Find where the given text appears and provide that cell's center as [x, y] coordinate. 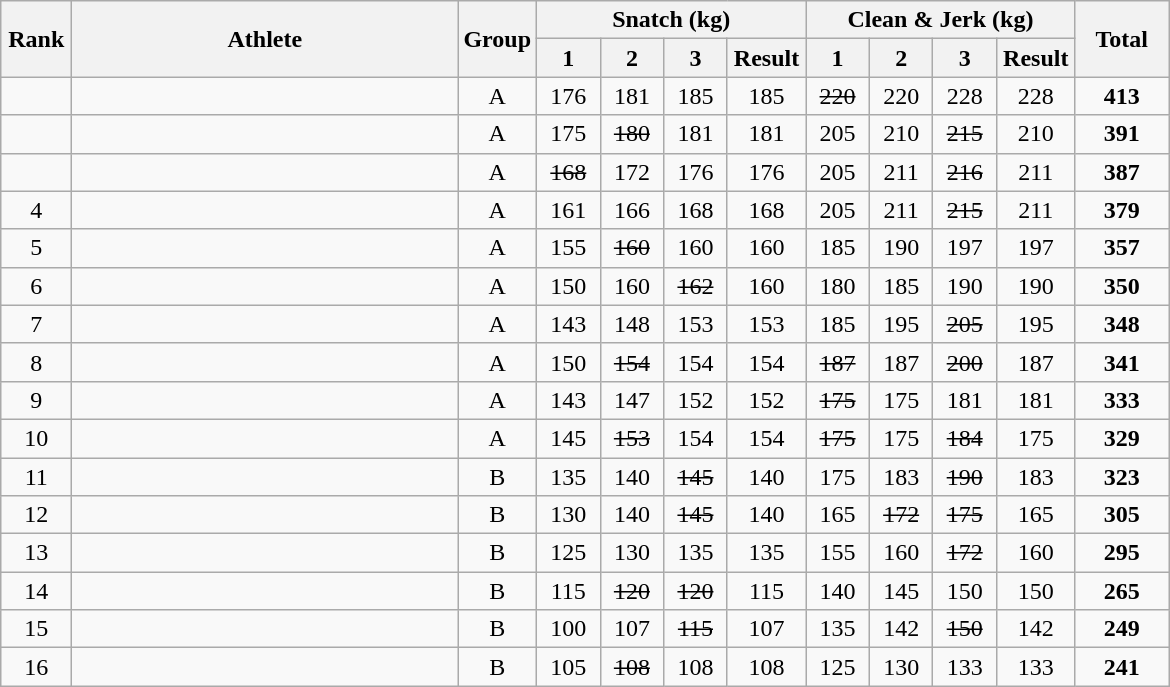
7 [36, 324]
200 [965, 362]
161 [569, 210]
12 [36, 515]
6 [36, 286]
413 [1122, 96]
387 [1122, 172]
Athlete [265, 39]
216 [965, 172]
249 [1122, 629]
5 [36, 248]
Clean & Jerk (kg) [940, 20]
13 [36, 553]
Rank [36, 39]
148 [632, 324]
323 [1122, 477]
4 [36, 210]
333 [1122, 400]
341 [1122, 362]
357 [1122, 248]
Snatch (kg) [672, 20]
10 [36, 438]
184 [965, 438]
105 [569, 667]
329 [1122, 438]
391 [1122, 134]
295 [1122, 553]
9 [36, 400]
147 [632, 400]
100 [569, 629]
11 [36, 477]
350 [1122, 286]
14 [36, 591]
241 [1122, 667]
166 [632, 210]
16 [36, 667]
Total [1122, 39]
265 [1122, 591]
305 [1122, 515]
8 [36, 362]
348 [1122, 324]
15 [36, 629]
162 [696, 286]
Group [498, 39]
379 [1122, 210]
